Pinpoint the cell where the given text exists, returning its [x, y] midpoint coordinate. 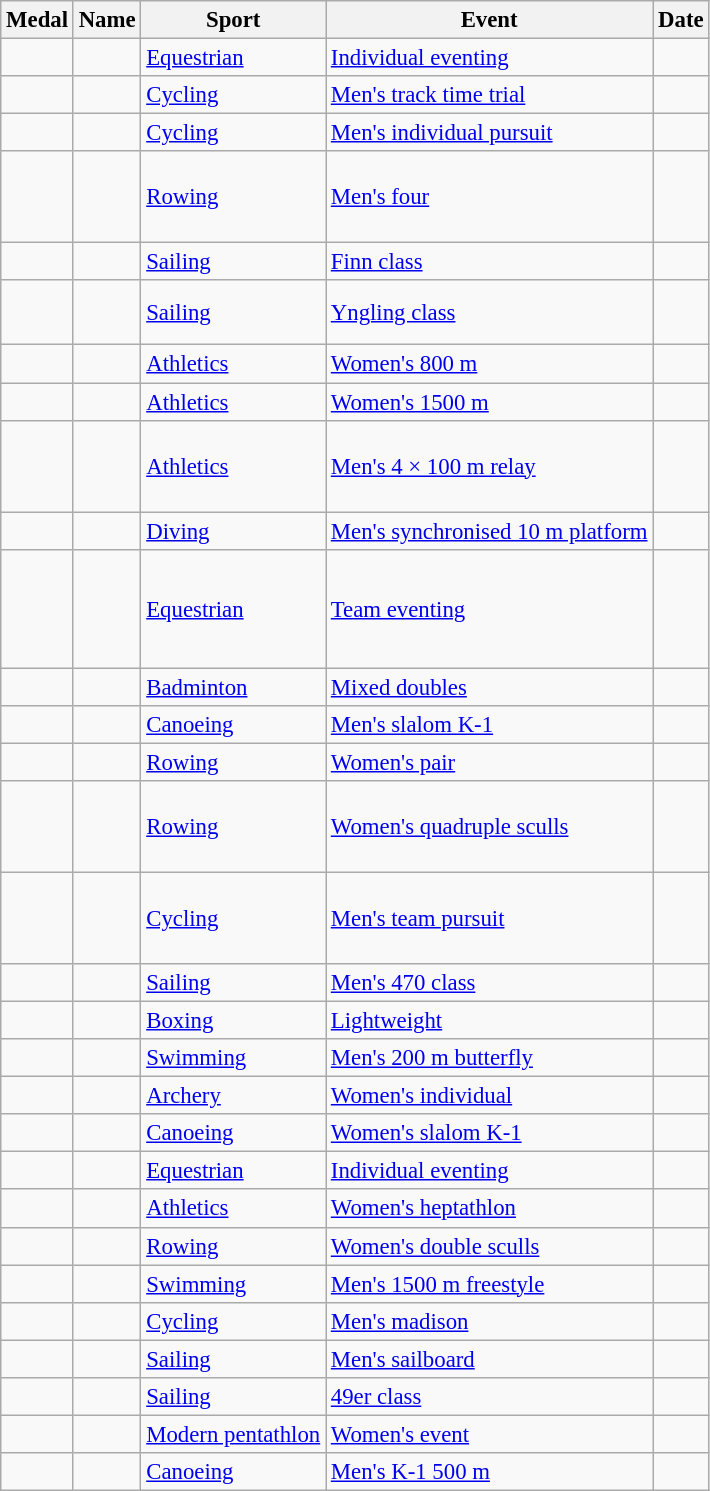
Sport [234, 20]
Event [490, 20]
Men's slalom K-1 [490, 725]
Men's 1500 m freestyle [490, 1284]
Men's track time trial [490, 95]
Women's individual [490, 1096]
Medal [38, 20]
Men's 470 class [490, 983]
Modern pentathlon [234, 1434]
Name [107, 20]
Women's event [490, 1434]
Boxing [234, 1021]
Men's individual pursuit [490, 133]
Men's 4 × 100 m relay [490, 466]
Men's sailboard [490, 1359]
Men's four [490, 197]
Women's slalom K-1 [490, 1133]
Men's synchronised 10 m platform [490, 531]
Women's pair [490, 762]
Men's madison [490, 1321]
Archery [234, 1096]
Women's 1500 m [490, 402]
Women's double sculls [490, 1246]
Lightweight [490, 1021]
Badminton [234, 687]
Women's heptathlon [490, 1209]
Women's quadruple sculls [490, 827]
Men's 200 m butterfly [490, 1058]
49er class [490, 1397]
Team eventing [490, 608]
Finn class [490, 262]
Women's 800 m [490, 364]
Men's team pursuit [490, 918]
Date [681, 20]
Mixed doubles [490, 687]
Yngling class [490, 312]
Men's K-1 500 m [490, 1472]
Diving [234, 531]
